Pinpoint the cell where the given text exists, returning its (X, Y) midpoint coordinate. 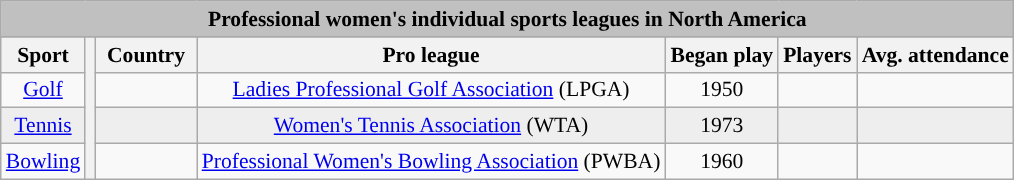
1973 (722, 126)
Women's Tennis Association (WTA) (432, 126)
Professional women's individual sports leagues in North America (508, 19)
Pro league (432, 55)
Sport (43, 55)
Bowling (43, 162)
Players (817, 55)
Professional Women's Bowling Association (PWBA) (432, 162)
Ladies Professional Golf Association (LPGA) (432, 90)
1950 (722, 90)
Tennis (43, 126)
Country (146, 55)
Avg. attendance (936, 55)
Began play (722, 55)
1960 (722, 162)
Golf (43, 90)
